Search for the cell housing the specified text and yield its (x, y) center coordinate. 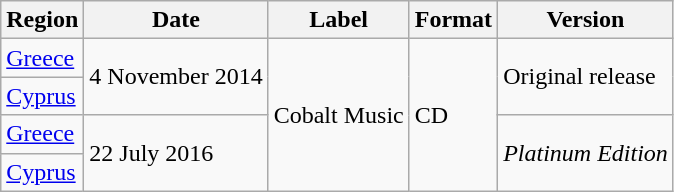
Format (453, 20)
Original release (586, 77)
Region (42, 20)
Date (176, 20)
4 November 2014 (176, 77)
CD (453, 115)
Version (586, 20)
Label (338, 20)
22 July 2016 (176, 153)
Platinum Edition (586, 153)
Cobalt Music (338, 115)
